Return the [X, Y] coordinate for the center point of the cell that contains the specified text.  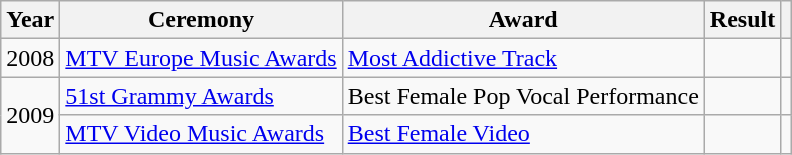
Best Female Pop Vocal Performance [523, 96]
MTV Video Music Awards [201, 134]
Result [742, 20]
51st Grammy Awards [201, 96]
Most Addictive Track [523, 58]
MTV Europe Music Awards [201, 58]
Award [523, 20]
Best Female Video [523, 134]
Year [30, 20]
2009 [30, 115]
Ceremony [201, 20]
2008 [30, 58]
